Detect which cell encompasses the target text, then output its (X, Y) center coordinate. 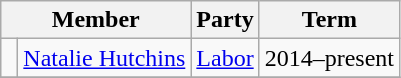
Labor (225, 58)
Term (329, 20)
2014–present (329, 58)
Party (225, 20)
Member (96, 20)
Natalie Hutchins (104, 58)
